For the text-containing cell, return its midpoint in [X, Y] coordinate format. 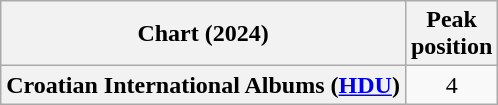
Croatian International Albums (HDU) [204, 85]
Chart (2024) [204, 34]
4 [451, 85]
Peakposition [451, 34]
